Determine the (X, Y) coordinate at the center of the cell enclosing the given text.  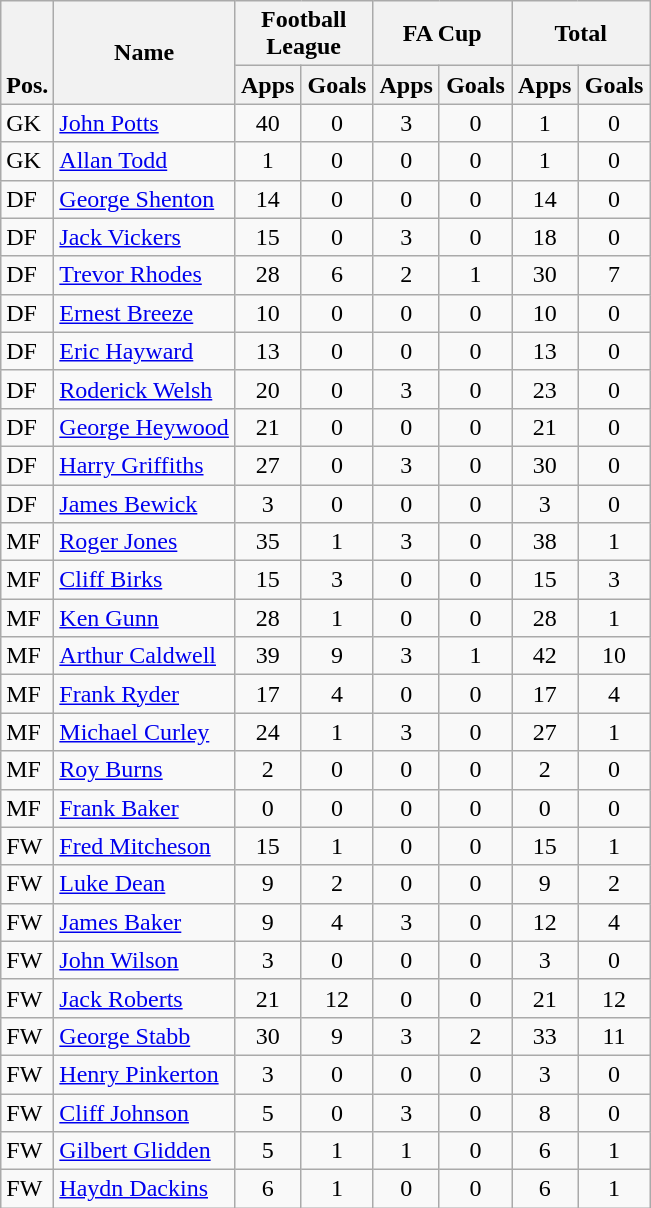
18 (546, 237)
Ernest Breeze (144, 313)
33 (546, 1036)
George Heywood (144, 427)
FA Cup (442, 34)
Football League (304, 34)
Frank Ryder (144, 694)
42 (546, 656)
Jack Vickers (144, 237)
Allan Todd (144, 161)
George Shenton (144, 199)
Pos. (28, 52)
Michael Curley (144, 732)
40 (268, 123)
Name (144, 52)
8 (546, 1113)
John Wilson (144, 960)
Haydn Dackins (144, 1189)
39 (268, 656)
Fred Mitcheson (144, 846)
Henry Pinkerton (144, 1074)
Cliff Birks (144, 580)
11 (614, 1036)
20 (268, 389)
38 (546, 542)
Roderick Welsh (144, 389)
Total (582, 34)
24 (268, 732)
35 (268, 542)
James Bewick (144, 503)
23 (546, 389)
Harry Griffiths (144, 465)
Roy Burns (144, 770)
Jack Roberts (144, 998)
John Potts (144, 123)
Frank Baker (144, 808)
Luke Dean (144, 884)
Arthur Caldwell (144, 656)
George Stabb (144, 1036)
7 (614, 275)
Roger Jones (144, 542)
Gilbert Glidden (144, 1151)
Eric Hayward (144, 351)
Cliff Johnson (144, 1113)
Ken Gunn (144, 618)
James Baker (144, 922)
Trevor Rhodes (144, 275)
